Locate the cell with the specified text and output its (x, y) center coordinate. 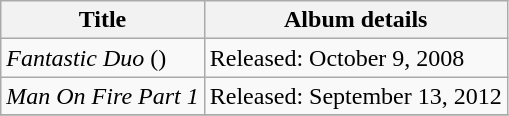
Released: October 9, 2008 (356, 58)
Fantastic Duo () (102, 58)
Album details (356, 20)
Man On Fire Part 1 (102, 96)
Title (102, 20)
Released: September 13, 2012 (356, 96)
